Scan for the cell matching the given text and deliver its [X, Y] coordinate at center. 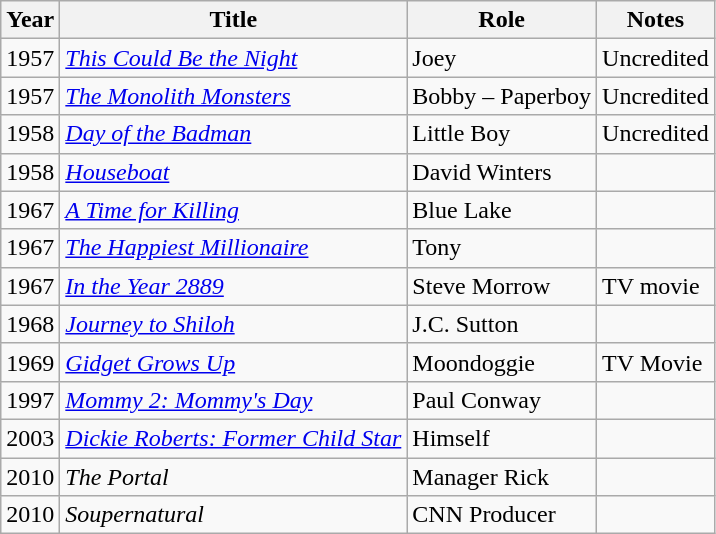
The Happiest Millionaire [234, 248]
CNN Producer [502, 515]
Paul Conway [502, 400]
Title [234, 20]
TV Movie [656, 362]
Blue Lake [502, 210]
Year [30, 20]
Role [502, 20]
In the Year 2889 [234, 286]
The Portal [234, 477]
J.C. Sutton [502, 324]
Tony [502, 248]
Steve Morrow [502, 286]
Little Boy [502, 134]
Manager Rick [502, 477]
Houseboat [234, 172]
2003 [30, 438]
Journey to Shiloh [234, 324]
Mommy 2: Mommy's Day [234, 400]
Bobby – Paperboy [502, 96]
Gidget Grows Up [234, 362]
The Monolith Monsters [234, 96]
1997 [30, 400]
Dickie Roberts: Former Child Star [234, 438]
1968 [30, 324]
This Could Be the Night [234, 58]
Joey [502, 58]
Moondoggie [502, 362]
A Time for Killing [234, 210]
TV movie [656, 286]
David Winters [502, 172]
Day of the Badman [234, 134]
Soupernatural [234, 515]
Himself [502, 438]
Notes [656, 20]
1969 [30, 362]
